Provide the (x, y) coordinate of the cell's center where the given text is located.  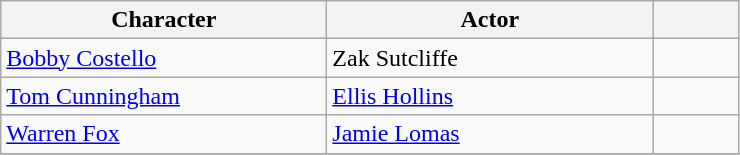
Tom Cunningham (164, 96)
Warren Fox (164, 134)
Zak Sutcliffe (490, 58)
Jamie Lomas (490, 134)
Character (164, 20)
Actor (490, 20)
Ellis Hollins (490, 96)
Bobby Costello (164, 58)
